From the cell containing the given text, extract its center point as (x, y) coordinate. 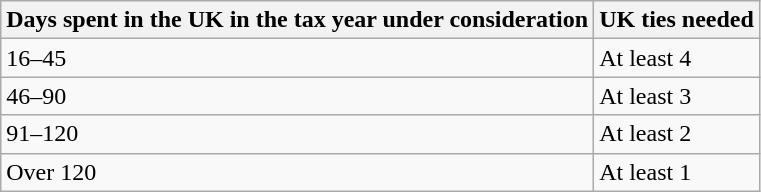
At least 2 (677, 134)
At least 1 (677, 172)
At least 3 (677, 96)
Days spent in the UK in the tax year under consideration (298, 20)
Over 120 (298, 172)
46–90 (298, 96)
UK ties needed (677, 20)
16–45 (298, 58)
At least 4 (677, 58)
91–120 (298, 134)
